Locate the cell with the specified text and output its (x, y) center coordinate. 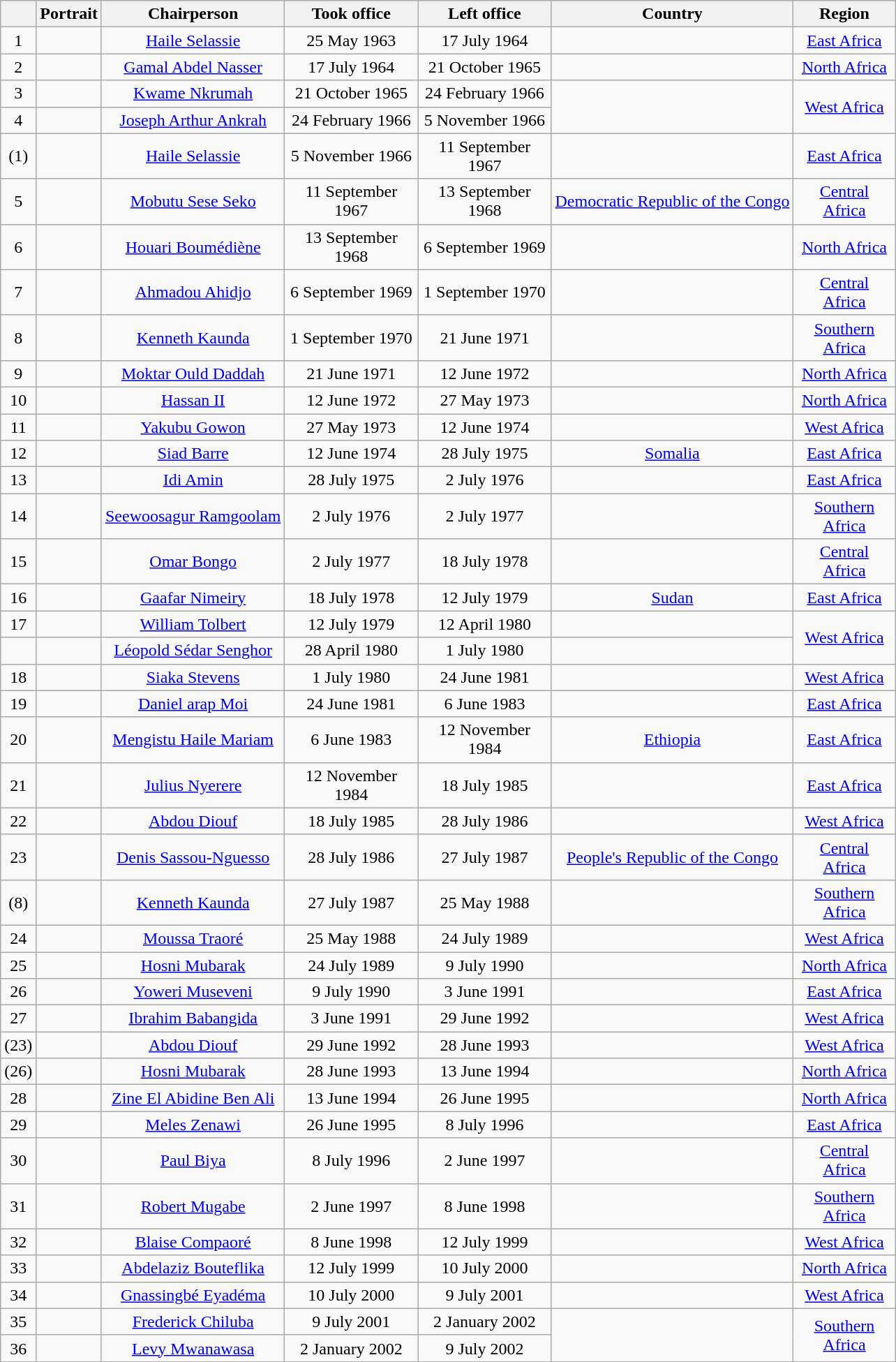
Daniel arap Moi (193, 704)
Siad Barre (193, 454)
9 July 2002 (484, 1348)
William Tolbert (193, 624)
9 (18, 373)
31 (18, 1206)
Region (844, 14)
Portrait (69, 14)
Gamal Abdel Nasser (193, 67)
(1) (18, 156)
2 (18, 67)
23 (18, 857)
Frederick Chiluba (193, 1322)
27 (18, 1019)
21 (18, 785)
Blaise Compaoré (193, 1242)
6 (18, 247)
8 (18, 338)
36 (18, 1348)
Joseph Arthur Ankrah (193, 120)
16 (18, 598)
13 (18, 480)
Paul Biya (193, 1160)
22 (18, 821)
Julius Nyerere (193, 785)
19 (18, 704)
33 (18, 1268)
28 (18, 1098)
18 (18, 677)
(26) (18, 1072)
5 (18, 201)
24 (18, 938)
Democratic Republic of the Congo (673, 201)
Gaafar Nimeiry (193, 598)
4 (18, 120)
32 (18, 1242)
14 (18, 517)
34 (18, 1295)
Country (673, 14)
20 (18, 740)
Meles Zenawi (193, 1125)
Abdelaziz Bouteflika (193, 1268)
Idi Amin (193, 480)
11 (18, 427)
Gnassingbé Eyadéma (193, 1295)
35 (18, 1322)
7 (18, 292)
Houari Boumédiène (193, 247)
15 (18, 561)
Robert Mugabe (193, 1206)
Yoweri Museveni (193, 992)
Siaka Stevens (193, 677)
25 May 1963 (352, 40)
(8) (18, 902)
Sudan (673, 598)
(23) (18, 1045)
People's Republic of the Congo (673, 857)
Moussa Traoré (193, 938)
Chairperson (193, 14)
Ibrahim Babangida (193, 1019)
29 (18, 1125)
1 (18, 40)
Mobutu Sese Seko (193, 201)
17 (18, 624)
Omar Bongo (193, 561)
Seewoosagur Ramgoolam (193, 517)
Yakubu Gowon (193, 427)
Took office (352, 14)
Ethiopia (673, 740)
3 (18, 94)
Denis Sassou-Nguesso (193, 857)
28 April 1980 (352, 651)
Ahmadou Ahidjo (193, 292)
Kwame Nkrumah (193, 94)
Somalia (673, 454)
12 April 1980 (484, 624)
Moktar Ould Daddah (193, 373)
10 (18, 400)
12 (18, 454)
Levy Mwanawasa (193, 1348)
Left office (484, 14)
25 (18, 965)
Zine El Abidine Ben Ali (193, 1098)
26 (18, 992)
Hassan II (193, 400)
30 (18, 1160)
Léopold Sédar Senghor (193, 651)
Mengistu Haile Mariam (193, 740)
